Determine the (X, Y) coordinate at the center of the cell enclosing the given text.  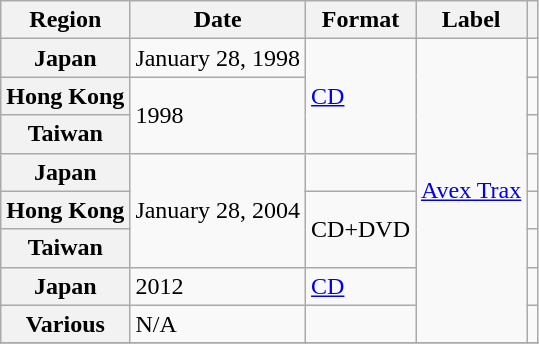
January 28, 2004 (218, 210)
2012 (218, 286)
Label (472, 20)
Avex Trax (472, 191)
Date (218, 20)
Region (66, 20)
Various (66, 324)
1998 (218, 115)
N/A (218, 324)
January 28, 1998 (218, 58)
Format (361, 20)
CD+DVD (361, 229)
